Provide the [X, Y] coordinate of the cell's center where the given text is located.  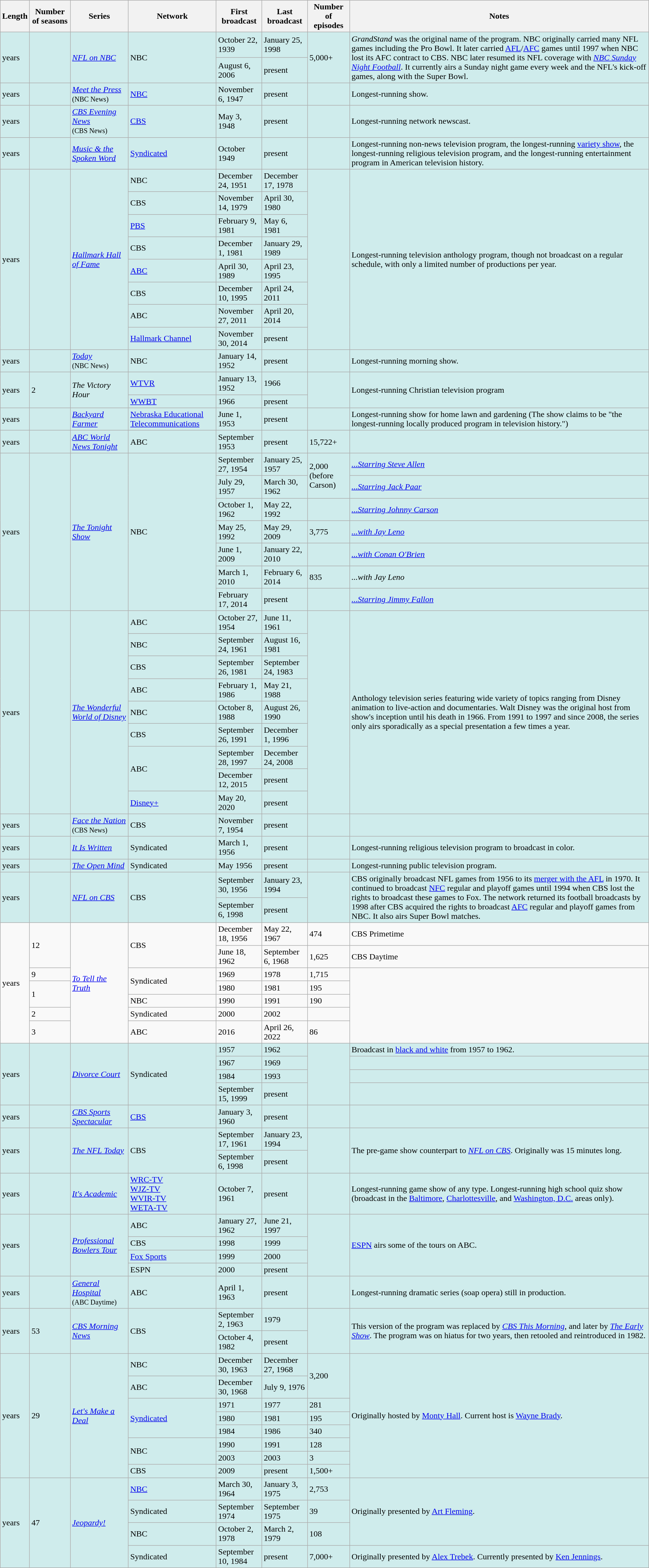
53 [50, 1331]
CBS Primetime [499, 934]
1957 [239, 1050]
September 6, 1968 [285, 957]
128 [329, 1445]
May 22, 1992 [285, 509]
November 7, 1954 [239, 825]
86 [329, 1031]
September 30, 1956 [239, 885]
April 30, 1980 [285, 203]
Length [15, 16]
The Open Mind [99, 865]
To Tell the Truth [99, 983]
Hallmark Hall of Fame [99, 259]
December 24, 2008 [285, 758]
September 17, 1961 [239, 1139]
NFL on NBC [99, 58]
July 29, 1957 [239, 487]
Disney+ [172, 803]
Longest-running morning show. [499, 361]
April 24, 2011 [285, 293]
CBS Evening News(CBS News) [99, 121]
October 1, 1962 [239, 509]
PBS [172, 225]
Longest-running show for home lawn and gardening (The show claims to be "the longest-running locally produced program in television history.") [499, 419]
1979 [285, 1319]
Network [172, 16]
June 18, 1962 [239, 957]
January 13, 1952 [239, 383]
1,625 [329, 957]
March 1, 2010 [239, 577]
CBS Sports Spectacular [99, 1117]
Divorce Court [99, 1074]
July 9, 1976 [285, 1387]
October 7, 1961 [239, 1194]
1 [50, 994]
Today (NBC News) [99, 361]
December 12, 2015 [239, 780]
October 8, 1988 [239, 713]
WWBT [172, 401]
2002 [285, 1014]
1986 [285, 1431]
39 [329, 1511]
December 10, 1995 [239, 293]
The NFL Today [99, 1150]
April 20, 2014 [285, 315]
...Starring Jimmy Fallon [499, 600]
Let's Make a Deal [99, 1415]
First broadcast [239, 16]
August 16, 1981 [285, 645]
340 [329, 1431]
February 1, 1986 [239, 690]
12 [50, 945]
December 17, 1978 [285, 180]
June 21, 1997 [285, 1226]
ESPN airs some of the tours on ABC. [499, 1245]
1967 [239, 1063]
Backyard Farmer [99, 419]
May 29, 2009 [285, 532]
Music & the Spoken Word [99, 153]
1998 [239, 1243]
January 27, 1962 [239, 1226]
August 6, 2006 [239, 70]
May 3, 1948 [239, 121]
Longest-running religious television program to broadcast in color. [499, 848]
December 27, 1968 [285, 1364]
Longest-running Christian television program [499, 390]
May 20, 2020 [239, 803]
The Wonderful World of Disney [99, 712]
June 1, 2009 [239, 555]
Number of episodes [329, 16]
Fox Sports [172, 1256]
Nebraska Educational Telecommunications [172, 419]
...with Conan O'Brien [499, 555]
October 27, 1954 [239, 622]
2,000 (before Carson) [329, 476]
474 [329, 934]
March 1, 1956 [239, 848]
Meet the Press(NBC News) [99, 94]
January 22, 2010 [285, 555]
The Tonight Show [99, 532]
Longest-running television anthology program, though not broadcast on a regular schedule, with only a limited number of productions per year. [499, 259]
Longest-running network newscast. [499, 121]
1962 [285, 1050]
September 2, 1963 [239, 1319]
January 3, 1975 [285, 1489]
September 1953 [239, 442]
June 1, 1953 [239, 419]
It Is Written [99, 848]
September 1974 [239, 1511]
April 1, 1963 [239, 1292]
CBS Daytime [499, 957]
Originally presented by Alex Trebek. Currently presented by Ken Jennings. [499, 1556]
December 1, 1996 [285, 735]
Broadcast in black and white from 1957 to 1962. [499, 1050]
Longest-running public television program. [499, 865]
7,000+ [329, 1556]
The Victory Hour [99, 390]
Longest-running show. [499, 94]
835 [329, 577]
Professional Bowlers Tour [99, 1245]
May 21, 1988 [285, 690]
NFL on CBS [99, 897]
108 [329, 1534]
September 26, 1981 [239, 667]
190 [329, 1001]
April 23, 1995 [285, 270]
3,775 [329, 532]
1977 [285, 1405]
September 1975 [285, 1511]
February 9, 1981 [239, 225]
April 26, 2022 [285, 1031]
1,500+ [329, 1471]
...Starring Johnny Carson [499, 509]
March 30, 1962 [285, 487]
29 [50, 1415]
December 18, 1956 [239, 934]
June 11, 1961 [285, 622]
September 27, 1954 [239, 464]
May 1956 [239, 865]
2016 [239, 1031]
1971 [239, 1405]
May 25, 1992 [239, 532]
Series [99, 16]
September 10, 1984 [239, 1556]
December 30, 1968 [239, 1387]
ABC World News Tonight [99, 442]
It's Academic [99, 1194]
CBS Morning News [99, 1331]
1,715 [329, 974]
The pre-game show counterpart to NFL on CBS. Originally was 15 minutes long. [499, 1150]
3,200 [329, 1376]
March 30, 1964 [239, 1489]
November 14, 1979 [239, 203]
Originally hosted by Monty Hall. Current host is Wayne Brady. [499, 1415]
WTVR [172, 383]
281 [329, 1405]
January 14, 1952 [239, 361]
December 1, 1981 [239, 248]
Number of seasons [50, 16]
April 30, 1989 [239, 270]
October 2, 1978 [239, 1534]
5,000+ [329, 58]
1978 [285, 974]
January 25, 1998 [285, 45]
November 27, 2011 [239, 315]
15,722+ [329, 442]
Notes [499, 16]
January 29, 1989 [285, 248]
47 [50, 1523]
...Starring Steve Allen [499, 464]
March 2, 1979 [285, 1534]
Hallmark Channel [172, 338]
September 24, 1961 [239, 645]
September 26, 1991 [239, 735]
May 6, 1981 [285, 225]
February 6, 2014 [285, 577]
November 6, 1947 [239, 94]
ESPN [172, 1270]
2,753 [329, 1489]
November 30, 2014 [239, 338]
Face the Nation(CBS News) [99, 825]
General Hospital(ABC Daytime) [99, 1292]
January 25, 1957 [285, 464]
September 15, 1999 [239, 1094]
1993 [285, 1076]
September 24, 1983 [285, 667]
October 1949 [239, 153]
December 30, 1963 [239, 1364]
October 4, 1982 [239, 1342]
Originally presented by Art Fleming. [499, 1511]
...Starring Jack Paar [499, 487]
9 [50, 974]
Last broadcast [285, 16]
WRC-TVWJZ-TVWVIR-TVWETA-TV [172, 1194]
May 22, 1967 [285, 934]
August 26, 1990 [285, 713]
September 28, 1997 [239, 758]
Longest-running dramatic series (soap opera) still in production. [499, 1292]
2009 [239, 1471]
February 17, 2014 [239, 600]
Jeopardy! [99, 1523]
October 22, 1939 [239, 45]
January 3, 1960 [239, 1117]
December 24, 1951 [239, 180]
